For the text-containing cell, return its midpoint in [X, Y] coordinate format. 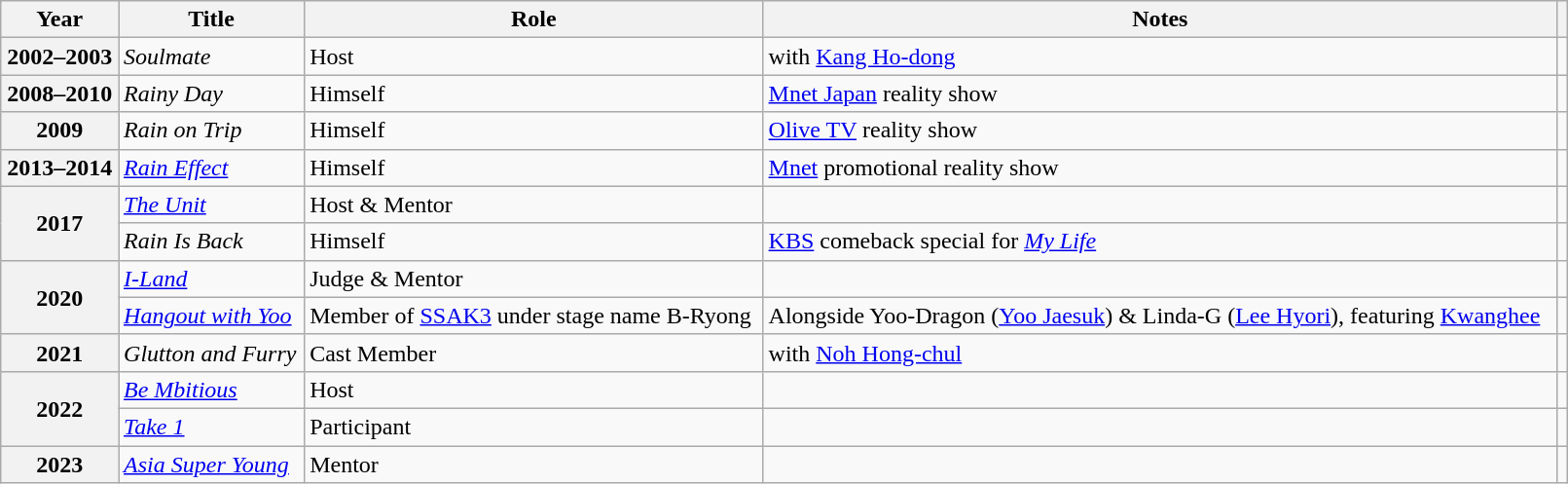
Olive TV reality show [1160, 130]
KBS comeback special for My Life [1160, 242]
Member of SSAK3 under stage name B-Ryong [533, 316]
with Noh Hong-chul [1160, 353]
Judge & Mentor [533, 279]
Rain Effect [212, 168]
2022 [60, 408]
2009 [60, 130]
2017 [60, 223]
Soulmate [212, 56]
Mnet Japan reality show [1160, 93]
Mnet promotional reality show [1160, 168]
Notes [1160, 19]
Year [60, 19]
Take 1 [212, 427]
with Kang Ho-dong [1160, 56]
2023 [60, 465]
2002–2003 [60, 56]
Title [212, 19]
2020 [60, 297]
Hangout with Yoo [212, 316]
Mentor [533, 465]
Participant [533, 427]
Rainy Day [212, 93]
Cast Member [533, 353]
2013–2014 [60, 168]
2021 [60, 353]
Alongside Yoo-Dragon (Yoo Jaesuk) & Linda-G (Lee Hyori), featuring Kwanghee [1160, 316]
Be Mbitious [212, 390]
Rain Is Back [212, 242]
I-Land [212, 279]
Rain on Trip [212, 130]
Glutton and Furry [212, 353]
Role [533, 19]
2008–2010 [60, 93]
The Unit [212, 205]
Host & Mentor [533, 205]
Asia Super Young [212, 465]
